Find where the given text appears and provide that cell's center as (x, y) coordinate. 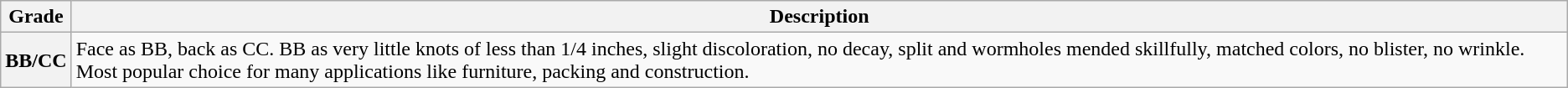
Description (819, 17)
Grade (36, 17)
BB/CC (36, 60)
